Provide the (X, Y) coordinate of the cell's center where the given text is located.  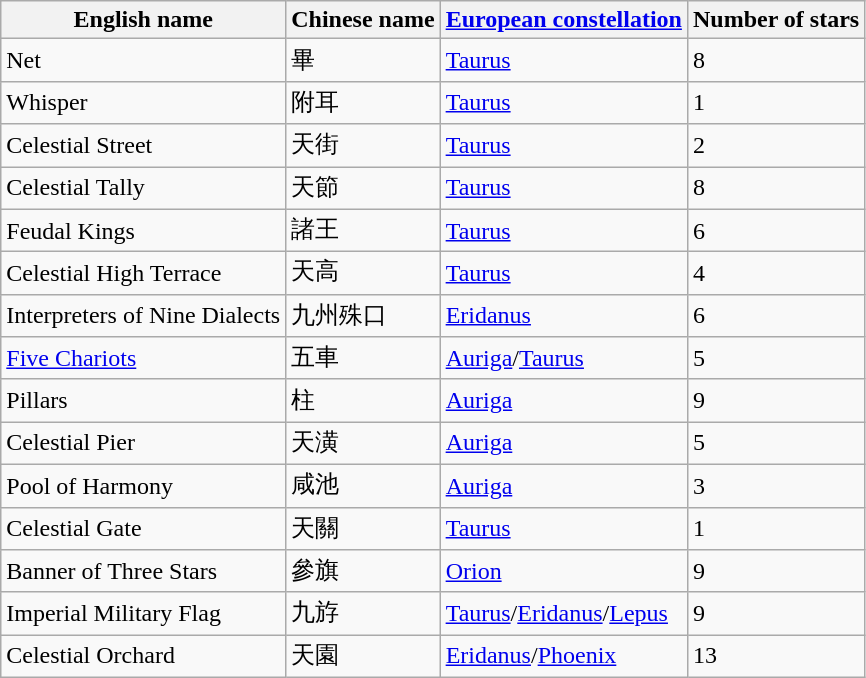
Five Chariots (144, 358)
柱 (363, 400)
Celestial Pier (144, 444)
3 (776, 486)
2 (776, 146)
咸池 (363, 486)
Celestial Street (144, 146)
天關 (363, 528)
畢 (363, 60)
4 (776, 274)
Orion (564, 572)
諸王 (363, 230)
Celestial Tally (144, 188)
Feudal Kings (144, 230)
Interpreters of Nine Dialects (144, 316)
天節 (363, 188)
天園 (363, 656)
九斿 (363, 614)
五車 (363, 358)
Net (144, 60)
Pillars (144, 400)
Imperial Military Flag (144, 614)
參旗 (363, 572)
Celestial Orchard (144, 656)
Celestial Gate (144, 528)
English name (144, 20)
Eridanus (564, 316)
Banner of Three Stars (144, 572)
天高 (363, 274)
Pool of Harmony (144, 486)
Auriga/Taurus (564, 358)
九州殊口 (363, 316)
Eridanus/Phoenix (564, 656)
天街 (363, 146)
Whisper (144, 102)
Number of stars (776, 20)
Celestial High Terrace (144, 274)
Chinese name (363, 20)
13 (776, 656)
天潢 (363, 444)
Taurus/Eridanus/Lepus (564, 614)
European constellation (564, 20)
附耳 (363, 102)
